Search for the cell housing the specified text and yield its (x, y) center coordinate. 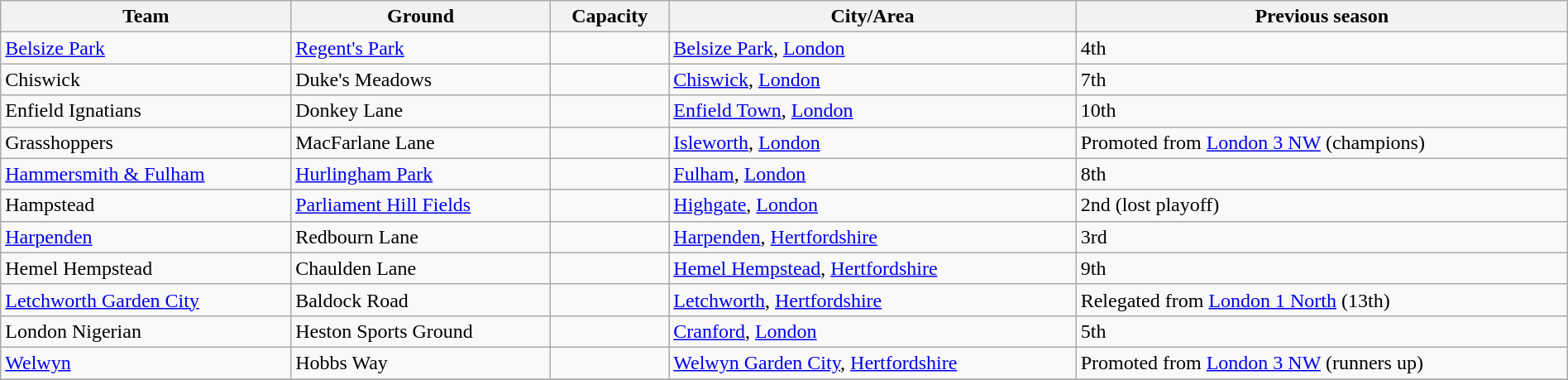
Harpenden, Hertfordshire (872, 237)
Relegated from London 1 North (13th) (1322, 300)
London Nigerian (146, 331)
Team (146, 17)
Redbourn Lane (421, 237)
Highgate, London (872, 205)
MacFarlane Lane (421, 142)
Chiswick (146, 79)
10th (1322, 111)
Hammersmith & Fulham (146, 174)
Welwyn Garden City, Hertfordshire (872, 363)
Baldock Road (421, 300)
Hurlingham Park (421, 174)
Duke's Meadows (421, 79)
Fulham, London (872, 174)
Chaulden Lane (421, 268)
Belsize Park, London (872, 48)
Parliament Hill Fields (421, 205)
3rd (1322, 237)
Isleworth, London (872, 142)
Regent's Park (421, 48)
Belsize Park (146, 48)
5th (1322, 331)
Enfield Town, London (872, 111)
Hemel Hempstead (146, 268)
Enfield Ignatians (146, 111)
2nd (lost playoff) (1322, 205)
Ground (421, 17)
Letchworth, Hertfordshire (872, 300)
Capacity (610, 17)
Letchworth Garden City (146, 300)
Harpenden (146, 237)
Chiswick, London (872, 79)
Hobbs Way (421, 363)
Hampstead (146, 205)
Previous season (1322, 17)
Promoted from London 3 NW (champions) (1322, 142)
Grasshoppers (146, 142)
Hemel Hempstead, Hertfordshire (872, 268)
City/Area (872, 17)
Cranford, London (872, 331)
Donkey Lane (421, 111)
9th (1322, 268)
Welwyn (146, 363)
7th (1322, 79)
8th (1322, 174)
Promoted from London 3 NW (runners up) (1322, 363)
4th (1322, 48)
Heston Sports Ground (421, 331)
